Provide the [x, y] coordinate of the cell's center where the given text is located.  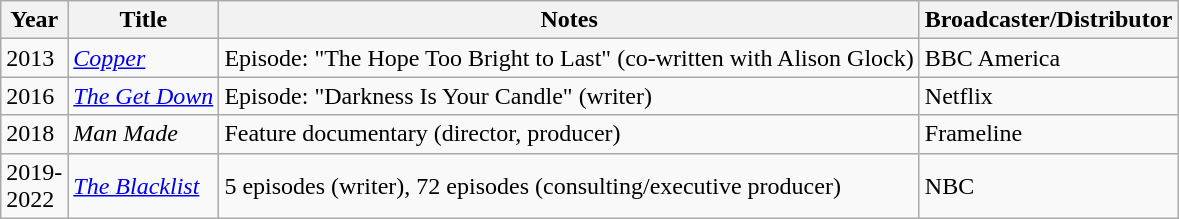
Notes [569, 20]
Episode: "Darkness Is Your Candle" (writer) [569, 96]
5 episodes (writer), 72 episodes (consulting/executive producer) [569, 186]
2018 [34, 134]
2019-2022 [34, 186]
2013 [34, 58]
Episode: "The Hope Too Bright to Last" (co-written with Alison Glock) [569, 58]
Broadcaster/Distributor [1048, 20]
The Get Down [144, 96]
2016 [34, 96]
Netflix [1048, 96]
Title [144, 20]
Frameline [1048, 134]
BBC America [1048, 58]
NBC [1048, 186]
Copper [144, 58]
Year [34, 20]
Feature documentary (director, producer) [569, 134]
Man Made [144, 134]
The Blacklist [144, 186]
